From the cell containing the given text, extract its center point as (x, y) coordinate. 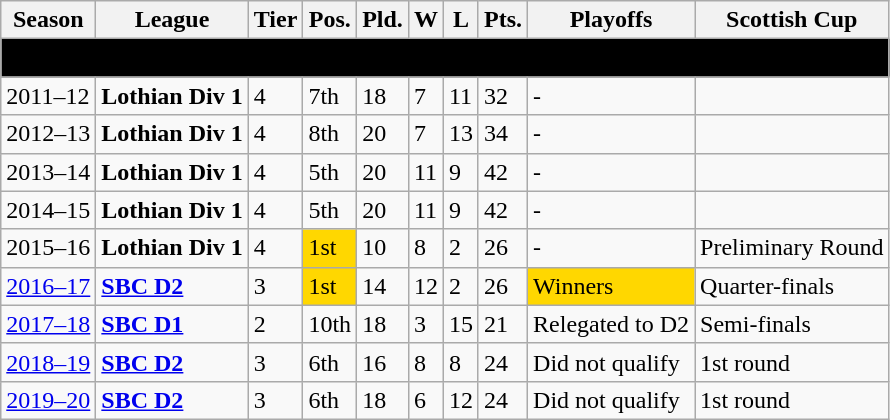
10th (330, 324)
Season (48, 20)
Scottish Cup (792, 20)
6 (426, 400)
2019–20 (48, 400)
Pleasance B.C. (445, 58)
Tier (276, 20)
32 (502, 96)
Quarter-finals (792, 286)
15 (460, 324)
13 (460, 134)
Pts. (502, 20)
League (172, 20)
21 (502, 324)
8th (330, 134)
2015–16 (48, 248)
14 (383, 286)
2012–13 (48, 134)
2018–19 (48, 362)
Semi-finals (792, 324)
L (460, 20)
2017–18 (48, 324)
SBC D1 (172, 324)
7th (330, 96)
Pld. (383, 20)
2014–15 (48, 210)
Preliminary Round (792, 248)
2013–14 (48, 172)
Playoffs (612, 20)
10 (383, 248)
Pos. (330, 20)
Relegated to D2 (612, 324)
2011–12 (48, 96)
34 (502, 134)
W (426, 20)
16 (383, 362)
Winners (612, 286)
2016–17 (48, 286)
